Search for the cell housing the specified text and yield its [x, y] center coordinate. 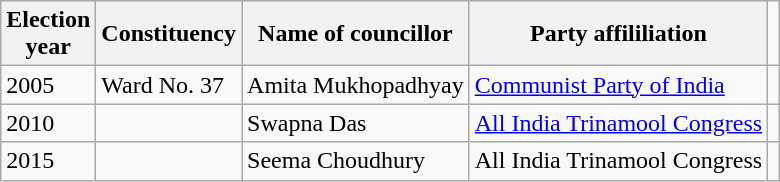
2015 [48, 161]
Name of councillor [356, 34]
2005 [48, 85]
Seema Choudhury [356, 161]
Swapna Das [356, 123]
Amita Mukhopadhyay [356, 85]
Party affililiation [618, 34]
Ward No. 37 [169, 85]
2010 [48, 123]
Constituency [169, 34]
Communist Party of India [618, 85]
Election year [48, 34]
